Search for the cell housing the specified text and yield its [x, y] center coordinate. 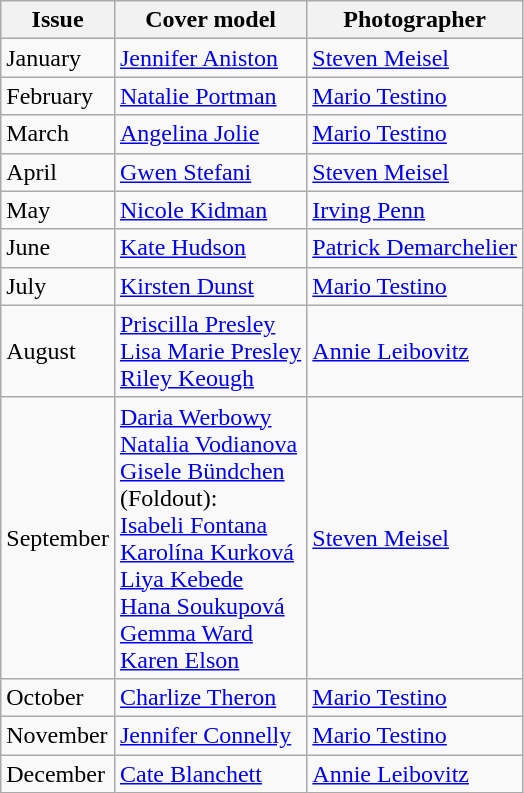
March [58, 134]
August [58, 351]
Cover model [210, 20]
Daria WerbowyNatalia VodianovaGisele Bündchen(Foldout):Isabeli FontanaKarolína KurkováLiya KebedeHana SoukupováGemma WardKaren Elson [210, 538]
Patrick Demarchelier [415, 248]
June [58, 248]
Kirsten Dunst [210, 286]
Photographer [415, 20]
Irving Penn [415, 210]
Issue [58, 20]
Natalie Portman [210, 96]
Jennifer Aniston [210, 58]
Jennifer Connelly [210, 735]
Cate Blanchett [210, 773]
September [58, 538]
October [58, 697]
Nicole Kidman [210, 210]
July [58, 286]
Gwen Stefani [210, 172]
January [58, 58]
December [58, 773]
February [58, 96]
May [58, 210]
November [58, 735]
Priscilla PresleyLisa Marie PresleyRiley Keough [210, 351]
Angelina Jolie [210, 134]
Kate Hudson [210, 248]
Charlize Theron [210, 697]
April [58, 172]
